Output the [x, y] coordinate of the center of the cell containing the given text.  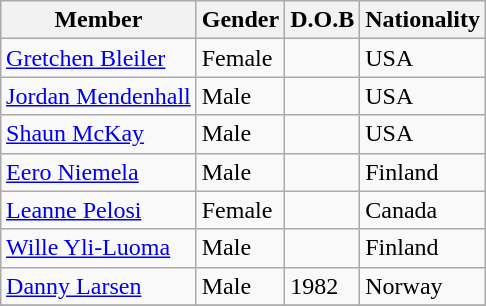
Danny Larsen [99, 286]
Gender [240, 20]
D.O.B [322, 20]
Wille Yli-Luoma [99, 248]
Jordan Mendenhall [99, 96]
Member [99, 20]
Gretchen Bleiler [99, 58]
1982 [322, 286]
Canada [423, 210]
Shaun McKay [99, 134]
Norway [423, 286]
Eero Niemela [99, 172]
Leanne Pelosi [99, 210]
Nationality [423, 20]
